Scan for the cell matching the given text and deliver its (X, Y) coordinate at center. 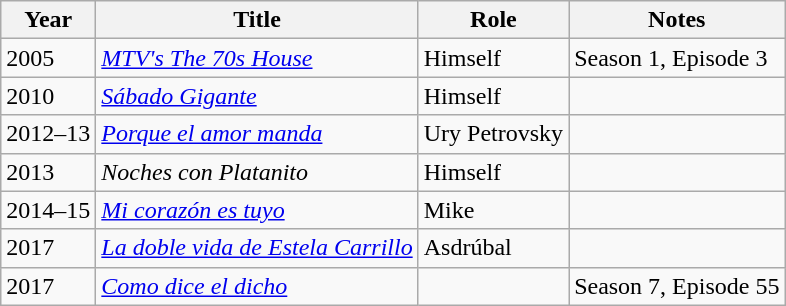
Role (493, 20)
MTV's The 70s House (257, 58)
Como dice el dicho (257, 286)
Season 7, Episode 55 (677, 286)
Year (48, 20)
Asdrúbal (493, 248)
Season 1, Episode 3 (677, 58)
2013 (48, 172)
Mike (493, 210)
Ury Petrovsky (493, 134)
La doble vida de Estela Carrillo (257, 248)
2014–15 (48, 210)
Porque el amor manda (257, 134)
2012–13 (48, 134)
Mi corazón es tuyo (257, 210)
2005 (48, 58)
Sábado Gigante (257, 96)
Title (257, 20)
Noches con Platanito (257, 172)
Notes (677, 20)
2010 (48, 96)
